Pinpoint the cell where the given text exists, returning its (X, Y) midpoint coordinate. 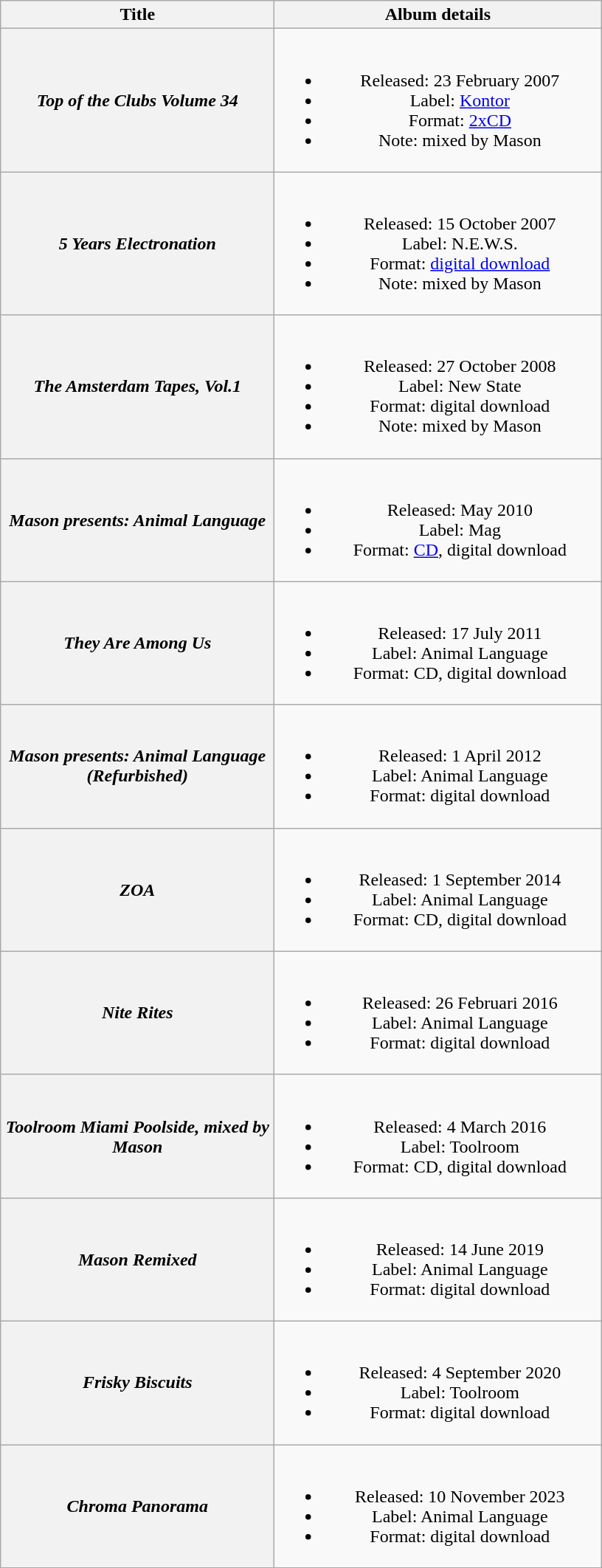
Released: 10 November 2023Label: Animal LanguageFormat: digital download (438, 1507)
Released: 23 February 2007Label: KontorFormat: 2xCDNote: mixed by Mason (438, 100)
Title (137, 15)
Released: 4 September 2020Label: ToolroomFormat: digital download (438, 1383)
Released: 26 Februari 2016Label: Animal LanguageFormat: digital download (438, 1012)
ZOA (137, 890)
Album details (438, 15)
Mason Remixed (137, 1259)
Released: 14 June 2019Label: Animal LanguageFormat: digital download (438, 1259)
Released: 1 April 2012Label: Animal LanguageFormat: digital download (438, 766)
Nite Rites (137, 1012)
The Amsterdam Tapes, Vol.1 (137, 387)
Frisky Biscuits (137, 1383)
Top of the Clubs Volume 34 (137, 100)
5 Years Electronation (137, 244)
Mason presents: Animal Language (137, 519)
Released: 17 July 2011Label: Animal LanguageFormat: CD, digital download (438, 643)
They Are Among Us (137, 643)
Chroma Panorama (137, 1507)
Mason presents: Animal Language (Refurbished) (137, 766)
Released: 15 October 2007Label: N.E.W.S.Format: digital downloadNote: mixed by Mason (438, 244)
Released: 27 October 2008Label: New StateFormat: digital downloadNote: mixed by Mason (438, 387)
Released: 1 September 2014Label: Animal LanguageFormat: CD, digital download (438, 890)
Released: May 2010Label: MagFormat: CD, digital download (438, 519)
Toolroom Miami Poolside, mixed by Mason (137, 1136)
Released: 4 March 2016Label: ToolroomFormat: CD, digital download (438, 1136)
